Return [X, Y] of the center of cell containing provided text 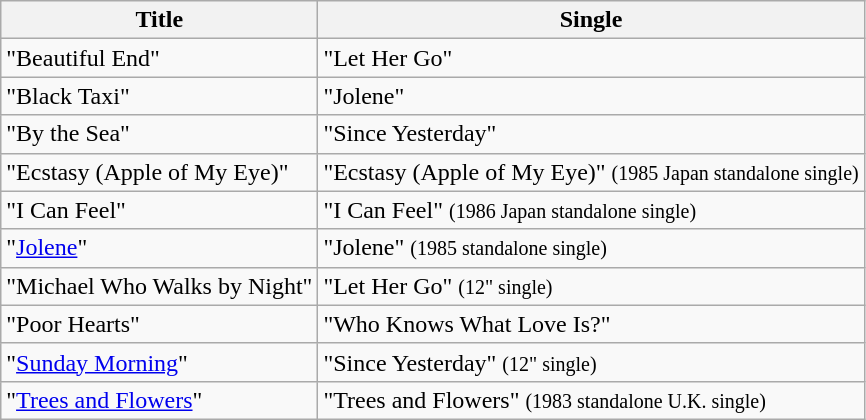
"Ecstasy (Apple of My Eye)" (1985 Japan standalone single) [591, 172]
"Let Her Go" (12" single) [591, 286]
"I Can Feel" [160, 210]
Title [160, 20]
"Poor Hearts" [160, 324]
"I Can Feel" (1986 Japan standalone single) [591, 210]
"Beautiful End" [160, 58]
"Trees and Flowers" (1983 standalone U.K. single) [591, 400]
"Jolene" (1985 standalone single) [591, 248]
"Ecstasy (Apple of My Eye)" [160, 172]
"Sunday Morning" [160, 362]
Single [591, 20]
"Since Yesterday" [591, 134]
"Since Yesterday" (12" single) [591, 362]
"Black Taxi" [160, 96]
"Trees and Flowers" [160, 400]
"By the Sea" [160, 134]
"Let Her Go" [591, 58]
"Who Knows What Love Is?" [591, 324]
"Michael Who Walks by Night" [160, 286]
